Provide the [x, y] coordinate of the cell's center where the given text is located.  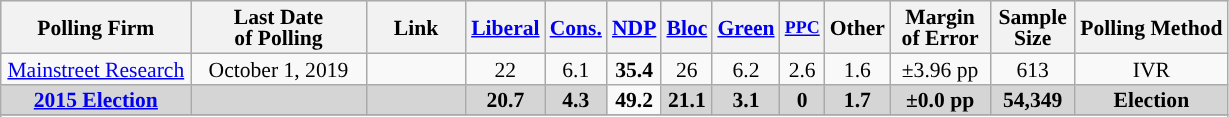
±3.96 pp [940, 68]
SampleSize [1032, 27]
Polling Firm [96, 27]
Mainstreet Research [96, 68]
October 1, 2019 [278, 68]
1.7 [858, 100]
21.1 [686, 100]
IVR [1151, 68]
Election [1151, 100]
22 [505, 68]
Last Dateof Polling [278, 27]
±0.0 pp [940, 100]
Other [858, 27]
613 [1032, 68]
PPC [802, 27]
2015 Election [96, 100]
NDP [634, 27]
Link [416, 27]
2.6 [802, 68]
Polling Method [1151, 27]
49.2 [634, 100]
6.2 [746, 68]
26 [686, 68]
20.7 [505, 100]
54,349 [1032, 100]
6.1 [576, 68]
0 [802, 100]
1.6 [858, 68]
Liberal [505, 27]
4.3 [576, 100]
Marginof Error [940, 27]
Green [746, 27]
3.1 [746, 100]
Cons. [576, 27]
Bloc [686, 27]
35.4 [634, 68]
